Return the [x, y] coordinate for the center point of the cell that contains the specified text.  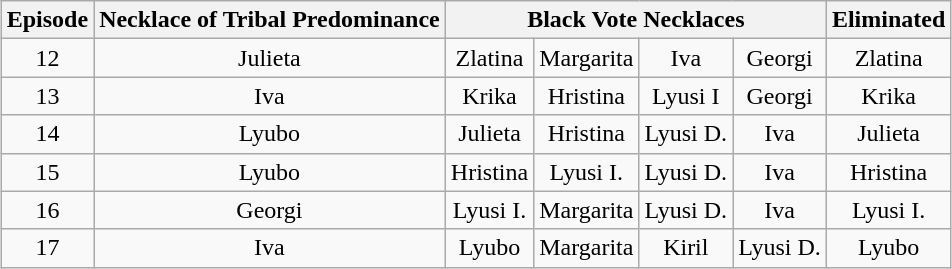
Episode [47, 20]
13 [47, 96]
Lyusi I [686, 96]
Kiril [686, 248]
15 [47, 172]
16 [47, 210]
Necklace of Tribal Predominance [270, 20]
Eliminated [888, 20]
Black Vote Necklaces [636, 20]
12 [47, 58]
14 [47, 134]
17 [47, 248]
